Provide the [X, Y] coordinate of the cell's center where the given text is located.  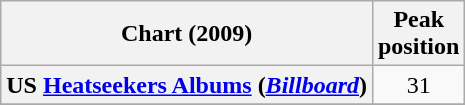
Peakposition [418, 34]
31 [418, 85]
Chart (2009) [187, 34]
US Heatseekers Albums (Billboard) [187, 85]
